Provide the [x, y] coordinate of the cell's center where the given text is located.  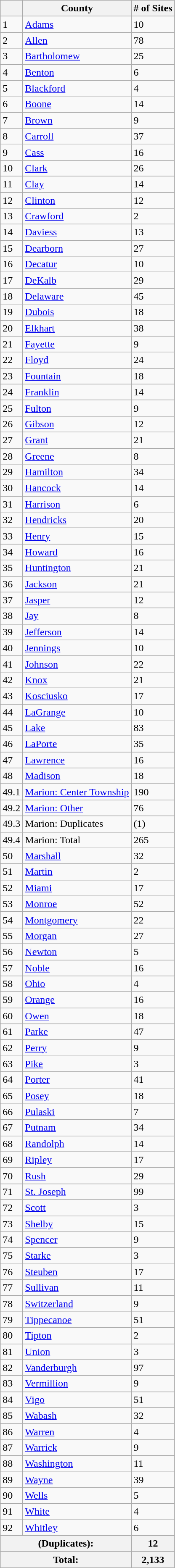
40 [12, 648]
Shelby [77, 1224]
Henry [77, 536]
Fayette [77, 344]
49.1 [12, 792]
Boone [77, 104]
Marshall [77, 856]
265 [153, 840]
Cass [77, 152]
Huntington [77, 568]
Franklin [77, 392]
70 [12, 1176]
Vanderburgh [77, 1368]
46 [12, 744]
99 [153, 1192]
Vigo [77, 1400]
82 [12, 1368]
Union [77, 1352]
Wells [77, 1496]
49.4 [12, 840]
49.2 [12, 808]
DeKalb [77, 280]
Warrick [77, 1447]
Harrison [77, 504]
48 [12, 776]
Tipton [77, 1336]
Dearborn [77, 248]
Wayne [77, 1479]
Morgan [77, 936]
Allen [77, 40]
Marion: Duplicates [77, 824]
Ohio [77, 984]
Adams [77, 24]
81 [12, 1352]
Switzerland [77, 1304]
County [77, 8]
44 [12, 712]
62 [12, 1048]
Porter [77, 1080]
Montgomery [77, 920]
(1) [153, 824]
Orange [77, 1000]
Putnam [77, 1128]
Warren [77, 1431]
36 [12, 584]
Steuben [77, 1272]
White [77, 1512]
72 [12, 1208]
Jefferson [77, 632]
# of Sites [153, 8]
Grant [77, 440]
79 [12, 1320]
190 [153, 792]
Tippecanoe [77, 1320]
60 [12, 1016]
Randolph [77, 1144]
Clark [77, 168]
75 [12, 1256]
Washington [77, 1463]
LaGrange [77, 712]
19 [12, 312]
Kosciusko [77, 696]
Bartholomew [77, 56]
Jay [77, 616]
Lawrence [77, 760]
Hamilton [77, 472]
92 [12, 1528]
Crawford [77, 216]
Marion: Center Township [77, 792]
Vermillion [77, 1384]
Owen [77, 1016]
Howard [77, 552]
Gibson [77, 424]
Pike [77, 1064]
74 [12, 1240]
Madison [77, 776]
Wabash [77, 1415]
59 [12, 1000]
Benton [77, 72]
68 [12, 1144]
Starke [77, 1256]
Johnson [77, 664]
Lake [77, 728]
61 [12, 1032]
Whitley [77, 1528]
77 [12, 1288]
Blackford [77, 88]
Marion: Other [77, 808]
69 [12, 1160]
Hendricks [77, 520]
1 [12, 24]
Clay [77, 184]
Jackson [77, 584]
71 [12, 1192]
Sullivan [77, 1288]
Brown [77, 120]
Newton [77, 952]
Perry [77, 1048]
57 [12, 968]
Jasper [77, 600]
Knox [77, 680]
Elkhart [77, 328]
50 [12, 856]
31 [12, 504]
Rush [77, 1176]
85 [12, 1415]
73 [12, 1224]
Monroe [77, 904]
Floyd [77, 360]
65 [12, 1096]
Marion: Total [77, 840]
Hancock [77, 488]
Delaware [77, 296]
66 [12, 1112]
97 [153, 1368]
Decatur [77, 264]
Ripley [77, 1160]
64 [12, 1080]
Posey [77, 1096]
49.3 [12, 824]
84 [12, 1400]
53 [12, 904]
Miami [77, 888]
42 [12, 680]
Total: [66, 1560]
33 [12, 536]
Clinton [77, 200]
23 [12, 376]
91 [12, 1512]
86 [12, 1431]
Martin [77, 872]
58 [12, 984]
LaPorte [77, 744]
St. Joseph [77, 1192]
Carroll [77, 136]
Pulaski [77, 1112]
Scott [77, 1208]
63 [12, 1064]
55 [12, 936]
Daviess [77, 232]
90 [12, 1496]
Fountain [77, 376]
Noble [77, 968]
2,133 [153, 1560]
Spencer [77, 1240]
80 [12, 1336]
67 [12, 1128]
Greene [77, 456]
56 [12, 952]
43 [12, 696]
54 [12, 920]
30 [12, 488]
(Duplicates): [66, 1544]
Parke [77, 1032]
88 [12, 1463]
28 [12, 456]
87 [12, 1447]
Jennings [77, 648]
89 [12, 1479]
Fulton [77, 408]
Dubois [77, 312]
